Find where the given text appears and provide that cell's center as [X, Y] coordinate. 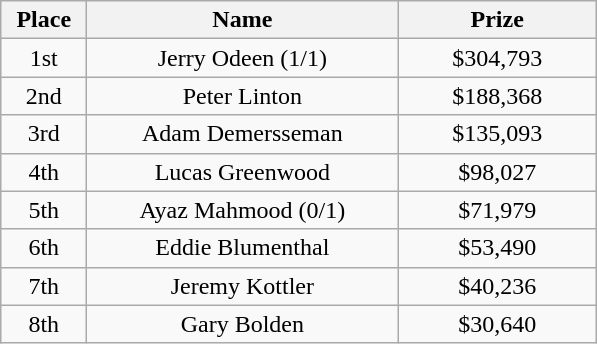
Jeremy Kottler [242, 286]
1st [44, 58]
8th [44, 324]
Gary Bolden [242, 324]
5th [44, 210]
$40,236 [498, 286]
Jerry Odeen (1/1) [242, 58]
Adam Demersseman [242, 134]
$30,640 [498, 324]
$71,979 [498, 210]
3rd [44, 134]
6th [44, 248]
$304,793 [498, 58]
$53,490 [498, 248]
Prize [498, 20]
2nd [44, 96]
Ayaz Mahmood (0/1) [242, 210]
Peter Linton [242, 96]
4th [44, 172]
Lucas Greenwood [242, 172]
7th [44, 286]
$135,093 [498, 134]
$188,368 [498, 96]
Eddie Blumenthal [242, 248]
Name [242, 20]
$98,027 [498, 172]
Place [44, 20]
